Provide the (x, y) coordinate of the cell's center where the given text is located.  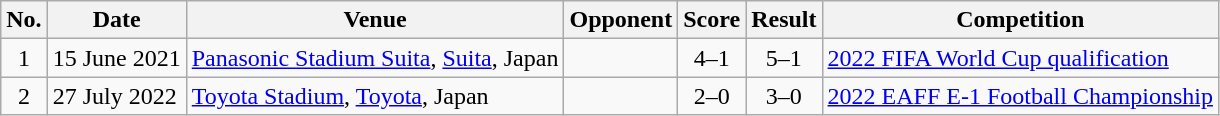
3–0 (784, 96)
Toyota Stadium, Toyota, Japan (375, 96)
Result (784, 20)
2–0 (712, 96)
15 June 2021 (116, 58)
No. (24, 20)
5–1 (784, 58)
Panasonic Stadium Suita, Suita, Japan (375, 58)
4–1 (712, 58)
2022 EAFF E-1 Football Championship (1020, 96)
1 (24, 58)
Opponent (621, 20)
Competition (1020, 20)
Date (116, 20)
Score (712, 20)
2 (24, 96)
27 July 2022 (116, 96)
2022 FIFA World Cup qualification (1020, 58)
Venue (375, 20)
